Return [X, Y] of the center of cell containing provided text 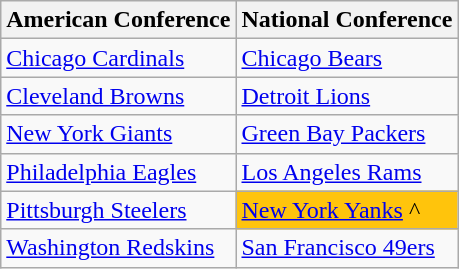
Chicago Cardinals [118, 58]
American Conference [118, 20]
New York Giants [118, 134]
San Francisco 49ers [347, 248]
Philadelphia Eagles [118, 172]
Los Angeles Rams [347, 172]
Detroit Lions [347, 96]
National Conference [347, 20]
Cleveland Browns [118, 96]
Pittsburgh Steelers [118, 210]
New York Yanks ^ [347, 210]
Washington Redskins [118, 248]
Green Bay Packers [347, 134]
Chicago Bears [347, 58]
